Search for the cell housing the specified text and yield its (x, y) center coordinate. 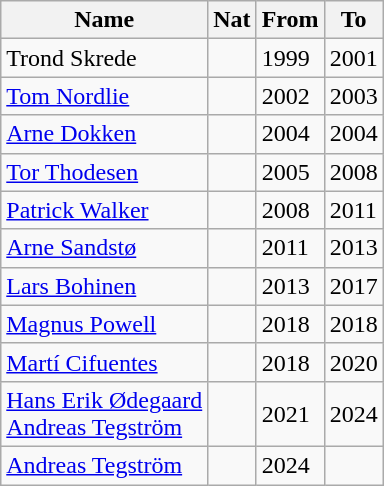
Hans Erik Ødegaard Andreas Tegström (104, 414)
Arne Sandstø (104, 248)
Tor Thodesen (104, 172)
Andreas Tegström (104, 465)
2021 (290, 414)
2001 (354, 58)
2020 (354, 362)
2003 (354, 96)
Nat (232, 20)
Arne Dokken (104, 134)
Patrick Walker (104, 210)
To (354, 20)
Magnus Powell (104, 324)
Trond Skrede (104, 58)
Lars Bohinen (104, 286)
2002 (290, 96)
From (290, 20)
2005 (290, 172)
Tom Nordlie (104, 96)
1999 (290, 58)
2017 (354, 286)
Martí Cifuentes (104, 362)
Name (104, 20)
